Scan for the cell matching the given text and deliver its [x, y] coordinate at center. 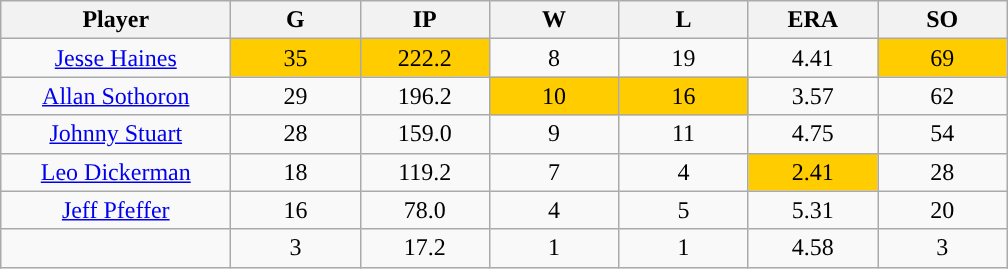
Jesse Haines [116, 58]
3.57 [812, 96]
69 [942, 58]
8 [554, 58]
54 [942, 134]
4.58 [812, 248]
19 [684, 58]
SO [942, 20]
10 [554, 96]
20 [942, 210]
Jeff Pfeffer [116, 210]
7 [554, 172]
4.41 [812, 58]
4.75 [812, 134]
5.31 [812, 210]
78.0 [424, 210]
Allan Sothoron [116, 96]
17.2 [424, 248]
119.2 [424, 172]
Leo Dickerman [116, 172]
62 [942, 96]
ERA [812, 20]
Player [116, 20]
L [684, 20]
9 [554, 134]
196.2 [424, 96]
IP [424, 20]
35 [296, 58]
18 [296, 172]
5 [684, 210]
G [296, 20]
222.2 [424, 58]
11 [684, 134]
29 [296, 96]
W [554, 20]
Johnny Stuart [116, 134]
2.41 [812, 172]
159.0 [424, 134]
